Determine the [x, y] coordinate at the center of the cell enclosing the given text.  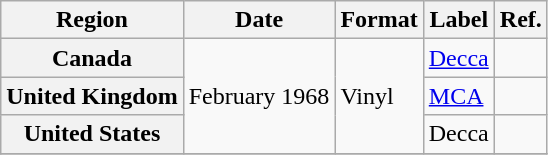
Label [458, 20]
United Kingdom [92, 96]
Canada [92, 58]
Region [92, 20]
United States [92, 134]
Format [379, 20]
Ref. [520, 20]
Vinyl [379, 96]
Date [259, 20]
MCA [458, 96]
February 1968 [259, 96]
